Return (X, Y) of the center of cell containing provided text 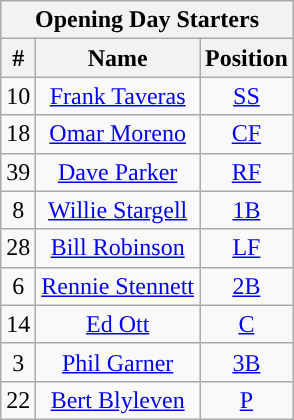
Dave Parker (118, 172)
CF (247, 134)
Name (118, 58)
Opening Day Starters (148, 20)
C (247, 324)
LF (247, 248)
Willie Stargell (118, 210)
P (247, 400)
Bill Robinson (118, 248)
Frank Taveras (118, 96)
14 (18, 324)
10 (18, 96)
3 (18, 362)
Rennie Stennett (118, 286)
8 (18, 210)
22 (18, 400)
Omar Moreno (118, 134)
3B (247, 362)
18 (18, 134)
SS (247, 96)
Bert Blyleven (118, 400)
Phil Garner (118, 362)
# (18, 58)
Position (247, 58)
6 (18, 286)
RF (247, 172)
39 (18, 172)
2B (247, 286)
1B (247, 210)
28 (18, 248)
Ed Ott (118, 324)
